Provide the [X, Y] coordinate of the cell's center where the given text is located.  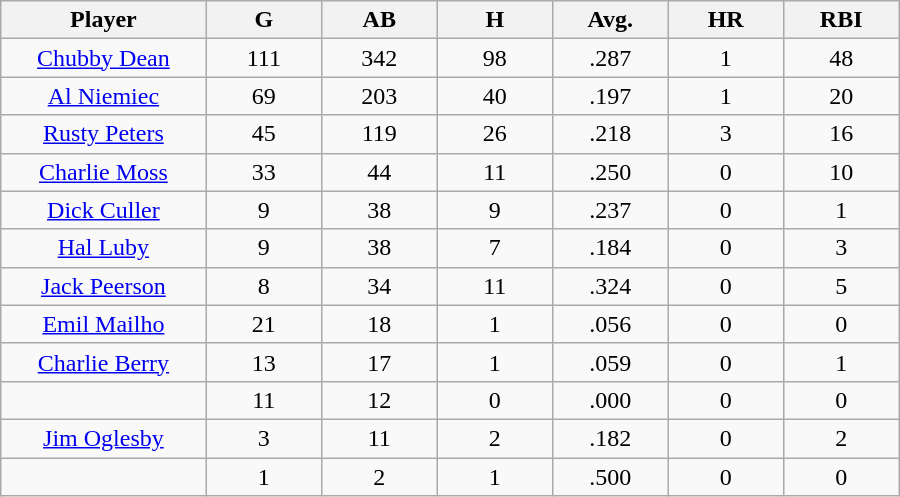
98 [494, 58]
18 [380, 324]
13 [264, 362]
69 [264, 96]
10 [841, 172]
45 [264, 134]
.184 [610, 248]
.500 [610, 477]
Emil Mailho [104, 324]
Rusty Peters [104, 134]
.000 [610, 400]
Avg. [610, 20]
RBI [841, 20]
HR [726, 20]
33 [264, 172]
.218 [610, 134]
111 [264, 58]
Dick Culler [104, 210]
16 [841, 134]
20 [841, 96]
.250 [610, 172]
.324 [610, 286]
.056 [610, 324]
40 [494, 96]
Hal Luby [104, 248]
Charlie Berry [104, 362]
.182 [610, 438]
Jim Oglesby [104, 438]
G [264, 20]
44 [380, 172]
AB [380, 20]
12 [380, 400]
26 [494, 134]
48 [841, 58]
.237 [610, 210]
342 [380, 58]
H [494, 20]
5 [841, 286]
7 [494, 248]
203 [380, 96]
Charlie Moss [104, 172]
.197 [610, 96]
Player [104, 20]
8 [264, 286]
34 [380, 286]
Chubby Dean [104, 58]
119 [380, 134]
.287 [610, 58]
Al Niemiec [104, 96]
Jack Peerson [104, 286]
21 [264, 324]
.059 [610, 362]
17 [380, 362]
